Return the (x, y) coordinate for the center point of the cell that contains the specified text.  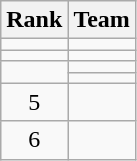
5 (34, 102)
Team (102, 20)
Rank (34, 20)
6 (34, 140)
